Pinpoint the cell where the given text exists, returning its (x, y) midpoint coordinate. 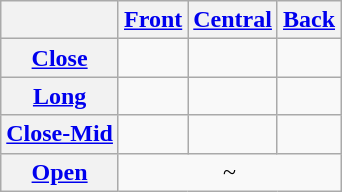
Open (60, 172)
Close (60, 58)
Close-Mid (60, 134)
~ (229, 172)
Central (233, 20)
Front (152, 20)
Back (308, 20)
Long (60, 96)
